For the text-containing cell, return its midpoint in [X, Y] coordinate format. 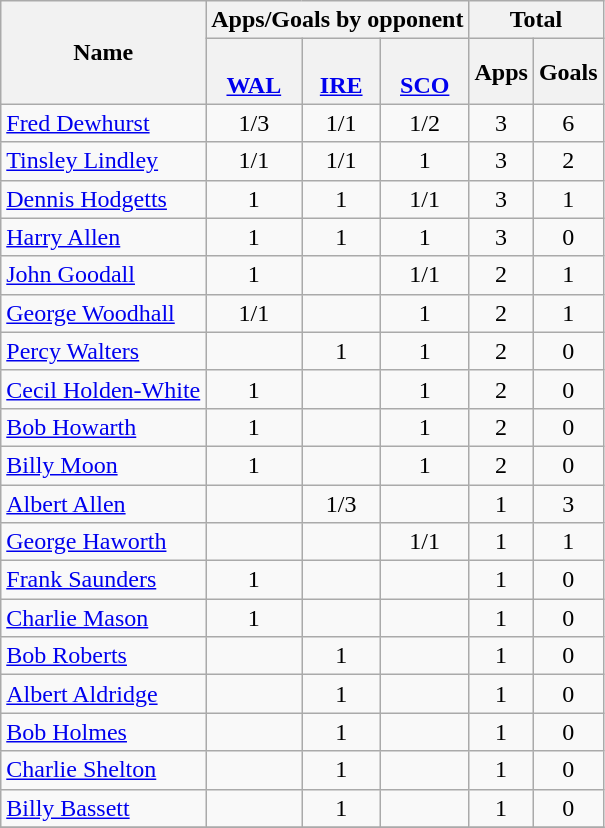
Albert Aldridge [104, 694]
1/2 [425, 123]
George Haworth [104, 542]
Charlie Shelton [104, 770]
Charlie Mason [104, 618]
Total [536, 20]
Frank Saunders [104, 580]
Apps [501, 72]
Dennis Hodgetts [104, 199]
Cecil Holden-White [104, 389]
John Goodall [104, 275]
Billy Bassett [104, 808]
Apps/Goals by opponent [338, 20]
WAL [254, 72]
IRE [342, 72]
Name [104, 52]
Fred Dewhurst [104, 123]
Goals [568, 72]
George Woodhall [104, 313]
SCO [425, 72]
Billy Moon [104, 465]
6 [568, 123]
Percy Walters [104, 351]
Bob Holmes [104, 732]
Bob Roberts [104, 656]
Albert Allen [104, 503]
Tinsley Lindley [104, 161]
Bob Howarth [104, 427]
Harry Allen [104, 237]
